From the cell containing the given text, extract its center point as [X, Y] coordinate. 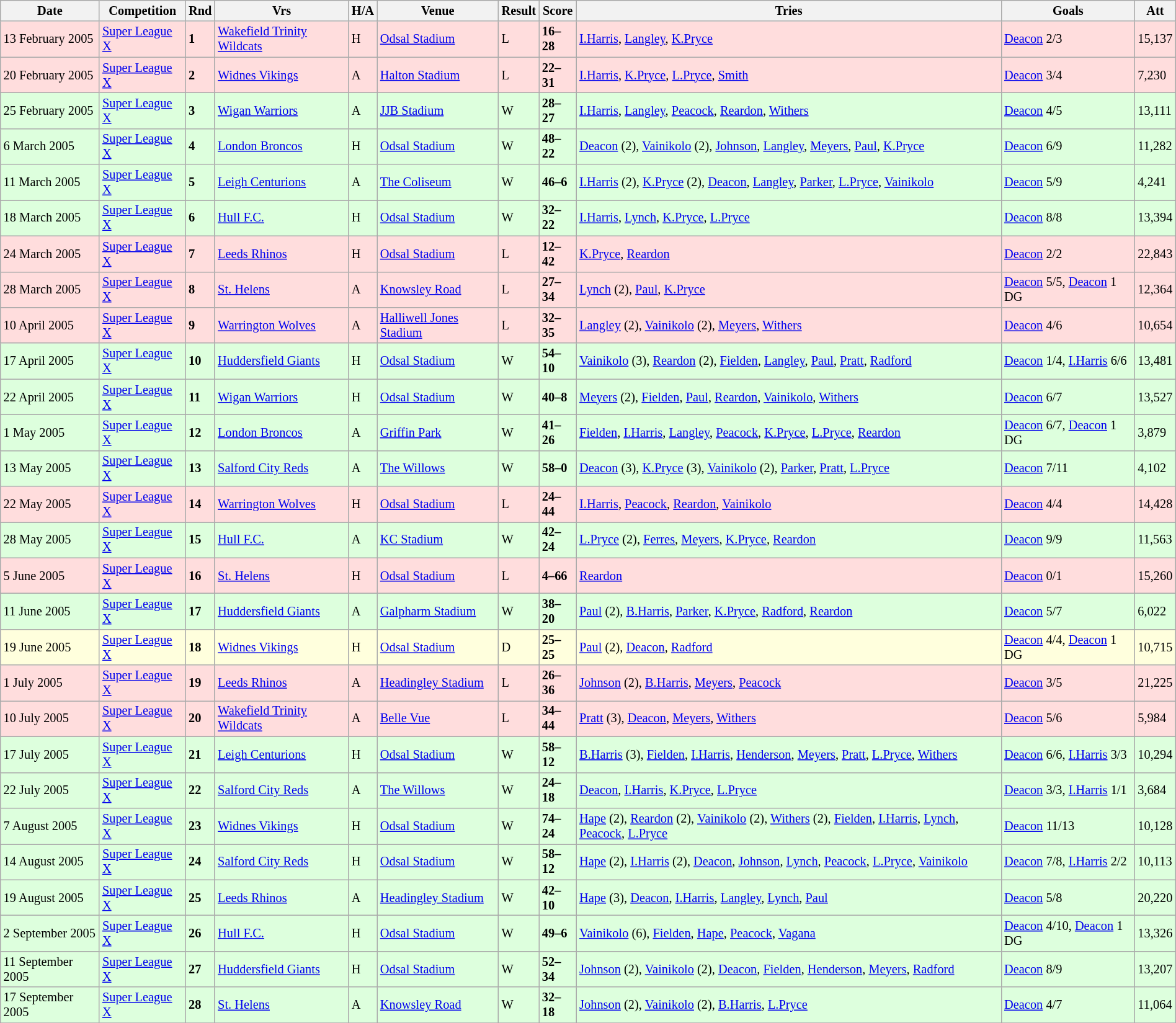
20 [200, 718]
Deacon 6/7, Deacon 1 DG [1068, 432]
49–6 [558, 933]
JJB Stadium [438, 110]
Deacon 3/5 [1068, 683]
Pratt (3), Deacon, Meyers, Withers [789, 718]
41–26 [558, 432]
27–34 [558, 290]
Deacon 5/6 [1068, 718]
Johnson (2), B.Harris, Meyers, Peacock [789, 683]
Griffin Park [438, 432]
19 August 2005 [50, 898]
32–22 [558, 218]
42–10 [558, 898]
24 March 2005 [50, 254]
7,230 [1155, 75]
10,654 [1155, 325]
14 [200, 504]
2 [200, 75]
10,128 [1155, 826]
11,282 [1155, 146]
Reardon [789, 576]
H/A [363, 11]
38–20 [558, 611]
32–35 [558, 325]
13,326 [1155, 933]
3,684 [1155, 790]
Hape (2), Reardon (2), Vainikolo (2), Withers (2), Fielden, I.Harris, Lynch, Peacock, L.Pryce [789, 826]
25–25 [558, 647]
Att [1155, 11]
10 April 2005 [50, 325]
26 [200, 933]
4–66 [558, 576]
I.Harris, Peacock, Reardon, Vainikolo [789, 504]
Johnson (2), Vainikolo (2), B.Harris, L.Pryce [789, 1005]
5 [200, 182]
Deacon 1/4, I.Harris 6/6 [1068, 361]
Deacon (2), Vainikolo (2), Johnson, Langley, Meyers, Paul, K.Pryce [789, 146]
13 February 2005 [50, 39]
Deacon 3/4 [1068, 75]
7 [200, 254]
21 [200, 754]
26–36 [558, 683]
L.Pryce (2), Ferres, Meyers, K.Pryce, Reardon [789, 540]
10 [200, 361]
Fielden, I.Harris, Langley, Peacock, K.Pryce, L.Pryce, Reardon [789, 432]
Deacon 3/3, I.Harris 1/1 [1068, 790]
22,843 [1155, 254]
9 [200, 325]
K.Pryce, Reardon [789, 254]
27 [200, 969]
Deacon 5/9 [1068, 182]
1 May 2005 [50, 432]
14,428 [1155, 504]
Galpharm Stadium [438, 611]
25 [200, 898]
I.Harris, Langley, K.Pryce [789, 39]
I.Harris (2), K.Pryce (2), Deacon, Langley, Parker, L.Pryce, Vainikolo [789, 182]
10,113 [1155, 862]
Deacon 2/2 [1068, 254]
23 [200, 826]
Vainikolo (6), Fielden, Hape, Peacock, Vagana [789, 933]
5,984 [1155, 718]
Meyers (2), Fielden, Paul, Reardon, Vainikolo, Withers [789, 397]
4,241 [1155, 182]
17 September 2005 [50, 1005]
Deacon 8/8 [1068, 218]
28 May 2005 [50, 540]
11 September 2005 [50, 969]
Date [50, 11]
Deacon, I.Harris, K.Pryce, L.Pryce [789, 790]
Deacon 4/7 [1068, 1005]
13,394 [1155, 218]
Deacon 4/10, Deacon 1 DG [1068, 933]
28 [200, 1005]
19 June 2005 [50, 647]
2 September 2005 [50, 933]
Deacon 7/11 [1068, 468]
42–24 [558, 540]
Vrs [282, 11]
13,207 [1155, 969]
11 [200, 397]
Deacon 4/4, Deacon 1 DG [1068, 647]
7 August 2005 [50, 826]
3 [200, 110]
40–8 [558, 397]
15 [200, 540]
11 March 2005 [50, 182]
D [519, 647]
Paul (2), B.Harris, Parker, K.Pryce, Radford, Reardon [789, 611]
11,563 [1155, 540]
Deacon 5/7 [1068, 611]
Venue [438, 11]
13 [200, 468]
12–42 [558, 254]
Deacon 4/6 [1068, 325]
Halliwell Jones Stadium [438, 325]
Belle Vue [438, 718]
Result [519, 11]
18 March 2005 [50, 218]
6 [200, 218]
B.Harris (3), Fielden, I.Harris, Henderson, Meyers, Pratt, L.Pryce, Withers [789, 754]
34–44 [558, 718]
32–18 [558, 1005]
3,879 [1155, 432]
12,364 [1155, 290]
5 June 2005 [50, 576]
1 [200, 39]
Deacon 5/5, Deacon 1 DG [1068, 290]
20,220 [1155, 898]
Deacon 5/8 [1068, 898]
10 July 2005 [50, 718]
Deacon 7/8, I.Harris 2/2 [1068, 862]
21,225 [1155, 683]
Vainikolo (3), Reardon (2), Fielden, Langley, Paul, Pratt, Radford [789, 361]
Deacon 9/9 [1068, 540]
22 May 2005 [50, 504]
Deacon 8/9 [1068, 969]
Lynch (2), Paul, K.Pryce [789, 290]
15,137 [1155, 39]
Goals [1068, 11]
13 May 2005 [50, 468]
Hape (3), Deacon, I.Harris, Langley, Lynch, Paul [789, 898]
Deacon (3), K.Pryce (3), Vainikolo (2), Parker, Pratt, L.Pryce [789, 468]
14 August 2005 [50, 862]
15,260 [1155, 576]
Halton Stadium [438, 75]
13,481 [1155, 361]
11,064 [1155, 1005]
4 [200, 146]
KC Stadium [438, 540]
10,715 [1155, 647]
19 [200, 683]
6 March 2005 [50, 146]
I.Harris, Lynch, K.Pryce, L.Pryce [789, 218]
17 July 2005 [50, 754]
8 [200, 290]
74–24 [558, 826]
16 [200, 576]
52–34 [558, 969]
17 April 2005 [50, 361]
1 July 2005 [50, 683]
Deacon 0/1 [1068, 576]
54–10 [558, 361]
Rnd [200, 11]
Deacon 2/3 [1068, 39]
22 April 2005 [50, 397]
13,527 [1155, 397]
24 [200, 862]
24–18 [558, 790]
Score [558, 11]
13,111 [1155, 110]
11 June 2005 [50, 611]
The Coliseum [438, 182]
Langley (2), Vainikolo (2), Meyers, Withers [789, 325]
16–28 [558, 39]
I.Harris, K.Pryce, L.Pryce, Smith [789, 75]
28–27 [558, 110]
28 March 2005 [50, 290]
Deacon 11/13 [1068, 826]
Hape (2), I.Harris (2), Deacon, Johnson, Lynch, Peacock, L.Pryce, Vainikolo [789, 862]
Johnson (2), Vainikolo (2), Deacon, Fielden, Henderson, Meyers, Radford [789, 969]
48–22 [558, 146]
I.Harris, Langley, Peacock, Reardon, Withers [789, 110]
22–31 [558, 75]
Deacon 4/5 [1068, 110]
Deacon 4/4 [1068, 504]
Deacon 6/7 [1068, 397]
Deacon 6/6, I.Harris 3/3 [1068, 754]
10,294 [1155, 754]
6,022 [1155, 611]
22 July 2005 [50, 790]
20 February 2005 [50, 75]
Tries [789, 11]
58–0 [558, 468]
4,102 [1155, 468]
24–44 [558, 504]
25 February 2005 [50, 110]
Paul (2), Deacon, Radford [789, 647]
18 [200, 647]
22 [200, 790]
Deacon 6/9 [1068, 146]
12 [200, 432]
Competition [143, 11]
17 [200, 611]
46–6 [558, 182]
